Search for the cell housing the specified text and yield its (x, y) center coordinate. 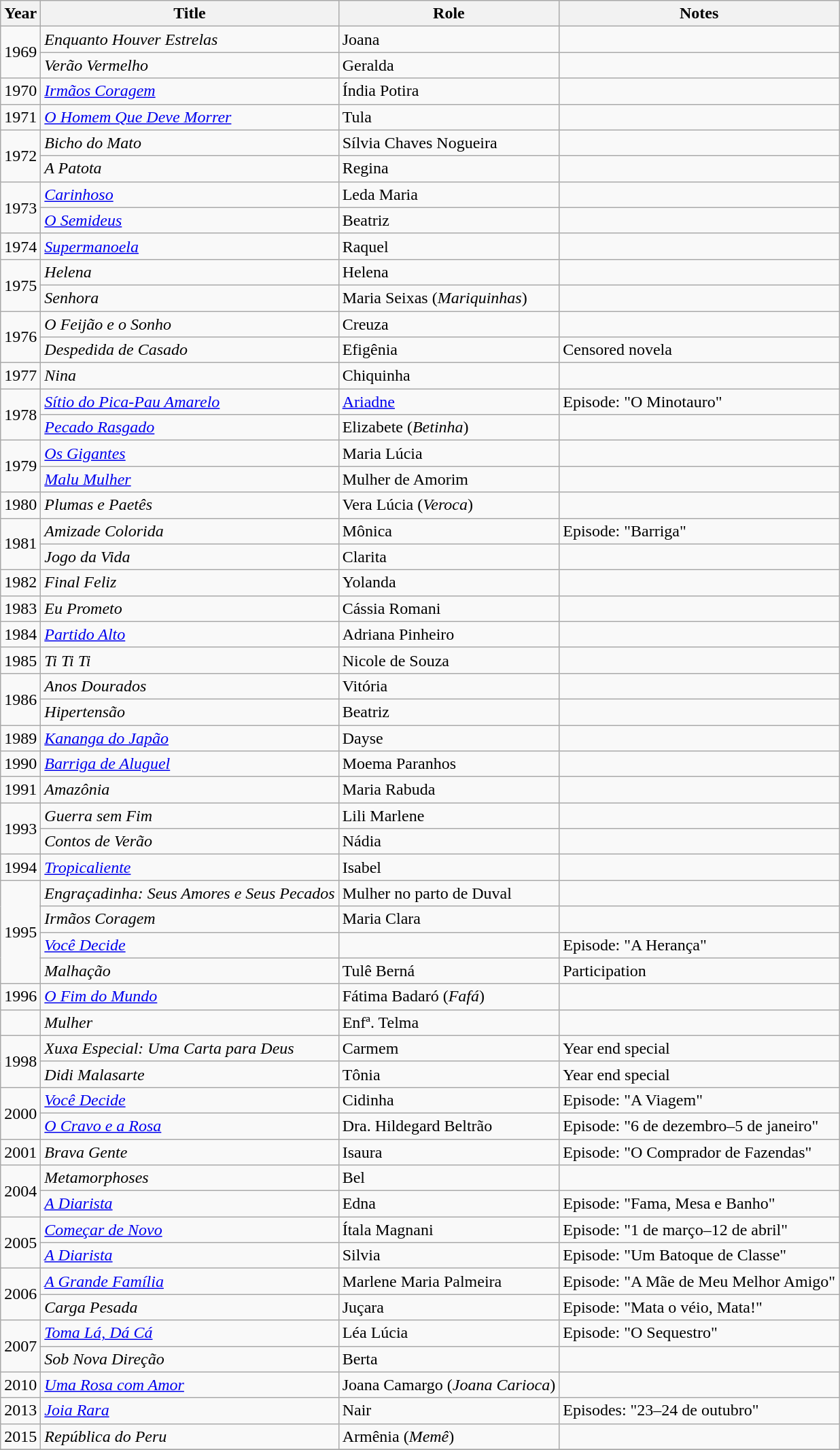
Engraçadinha: Seus Amores e Seus Pecados (190, 893)
1979 (20, 466)
1976 (20, 337)
Isabel (449, 867)
1986 (20, 699)
Fátima Badaró (Fafá) (449, 997)
Sob Nova Direção (190, 1359)
Xuxa Especial: Uma Carta para Deus (190, 1048)
1978 (20, 415)
O Cravo e a Rosa (190, 1126)
Jogo da Vida (190, 557)
1994 (20, 867)
Joana (449, 39)
Léa Lúcia (449, 1333)
Bel (449, 1178)
Year (20, 14)
2007 (20, 1346)
Joia Rara (190, 1411)
Creuza (449, 324)
Participation (699, 971)
Dra. Hildegard Beltrão (449, 1126)
Clarita (449, 557)
Amazônia (190, 790)
Episode: "Mata o véio, Mata!" (699, 1307)
Começar de Novo (190, 1230)
Senhora (190, 298)
Tula (449, 117)
Maria Seixas (Mariquinhas) (449, 298)
Nina (190, 376)
Dayse (449, 738)
Nair (449, 1411)
Episode: "O Sequestro" (699, 1333)
O Feijão e o Sonho (190, 324)
1985 (20, 660)
1991 (20, 790)
Title (190, 14)
Anos Dourados (190, 686)
Final Feliz (190, 583)
Verão Vermelho (190, 65)
Brava Gente (190, 1152)
Mulher de Amorim (449, 479)
Geralda (449, 65)
Leda Maria (449, 194)
2015 (20, 1436)
Carga Pesada (190, 1307)
1972 (20, 156)
Episode: "Fama, Mesa e Banho" (699, 1204)
Ariadne (449, 402)
2005 (20, 1243)
A Patota (190, 169)
Tônia (449, 1074)
Eu Prometo (190, 608)
Episode: "A Viagem" (699, 1100)
Maria Clara (449, 919)
O Homem Que Deve Morrer (190, 117)
2006 (20, 1294)
Episode: "O Minotauro" (699, 402)
Vera Lúcia (Veroca) (449, 505)
1983 (20, 608)
1975 (20, 285)
Mulher no parto de Duval (449, 893)
Mônica (449, 531)
O Fim do Mundo (190, 997)
Moema Paranhos (449, 764)
Os Gigantes (190, 453)
Maria Lúcia (449, 453)
Amizade Colorida (190, 531)
2013 (20, 1411)
Didi Malasarte (190, 1074)
Carinhoso (190, 194)
1977 (20, 376)
Yolanda (449, 583)
Ti Ti Ti (190, 660)
1984 (20, 634)
2004 (20, 1191)
Plumas e Paetês (190, 505)
Regina (449, 169)
Censored novela (699, 350)
Efigênia (449, 350)
Sílvia Chaves Nogueira (449, 143)
Silvia (449, 1256)
Guerra sem Fim (190, 816)
O Semideus (190, 220)
Role (449, 14)
Episode: "6 de dezembro–5 de janeiro" (699, 1126)
Episode: "O Comprador de Fazendas" (699, 1152)
Adriana Pinheiro (449, 634)
Joana Camargo (Joana Carioca) (449, 1385)
Episode: "A Mãe de Meu Melhor Amigo" (699, 1281)
Metamorphoses (190, 1178)
Supermanoela (190, 246)
Juçara (449, 1307)
Contos de Verão (190, 842)
Chiquinha (449, 376)
Barriga de Aluguel (190, 764)
Isaura (449, 1152)
Índia Potira (449, 91)
Pecado Rasgado (190, 428)
2001 (20, 1152)
Episodes: "23–24 de outubro" (699, 1411)
1993 (20, 829)
Despedida de Casado (190, 350)
Malhação (190, 971)
Nádia (449, 842)
Carmem (449, 1048)
Sítio do Pica-Pau Amarelo (190, 402)
Enfª. Telma (449, 1022)
Marlene Maria Palmeira (449, 1281)
Mulher (190, 1022)
Armênia (Memê) (449, 1436)
Episode: "A Herança" (699, 945)
1982 (20, 583)
Episode: "Barriga" (699, 531)
1970 (20, 91)
Toma Lá, Dá Cá (190, 1333)
Nicole de Souza (449, 660)
1990 (20, 764)
Tulê Berná (449, 971)
Uma Rosa com Amor (190, 1385)
Edna (449, 1204)
Ítala Magnani (449, 1230)
1980 (20, 505)
1998 (20, 1061)
1981 (20, 544)
República do Peru (190, 1436)
Tropicaliente (190, 867)
2010 (20, 1385)
1974 (20, 246)
A Grande Família (190, 1281)
1973 (20, 207)
Berta (449, 1359)
Elizabete (Betinha) (449, 428)
1969 (20, 52)
Cidinha (449, 1100)
Cássia Romani (449, 608)
1996 (20, 997)
Bicho do Mato (190, 143)
Raquel (449, 246)
Partido Alto (190, 634)
1995 (20, 932)
2000 (20, 1113)
Hipertensão (190, 712)
Episode: "1 de março–12 de abril" (699, 1230)
Notes (699, 14)
Episode: "Um Batoque de Classe" (699, 1256)
Kananga do Japão (190, 738)
Enquanto Houver Estrelas (190, 39)
1971 (20, 117)
1989 (20, 738)
Vitória (449, 686)
Lili Marlene (449, 816)
Maria Rabuda (449, 790)
Malu Mulher (190, 479)
